Provide the (X, Y) coordinate of the cell's center where the given text is located.  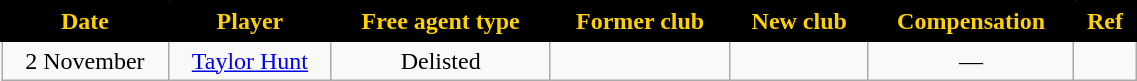
Player (250, 22)
Compensation (971, 22)
— (971, 60)
Delisted (440, 60)
2 November (86, 60)
Ref (1105, 22)
Date (86, 22)
Former club (640, 22)
Taylor Hunt (250, 60)
Free agent type (440, 22)
New club (799, 22)
